Identify which cell holds the provided text, then report its [x, y] central coordinate. 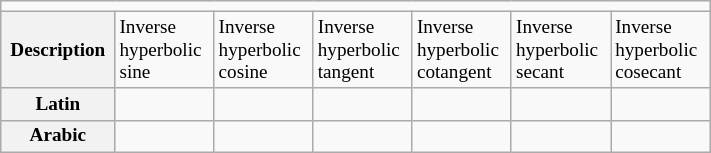
Inverse hyperbolic cotangent [462, 50]
Inverse hyperbolic cosine [264, 50]
Description [58, 50]
Inverse hyperbolic cosecant [660, 50]
Inverse hyperbolic secant [560, 50]
Inverse hyperbolic tangent [362, 50]
Arabic [58, 136]
Latin [58, 104]
Inverse hyperbolic sine [164, 50]
